Return the (X, Y) coordinate for the center point of the cell that contains the specified text.  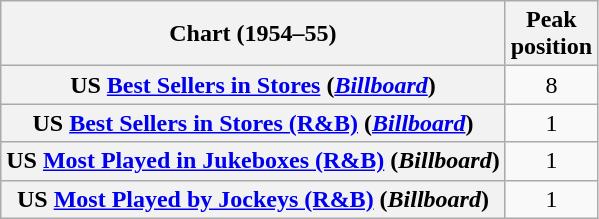
Peakposition (551, 34)
US Most Played by Jockeys (R&B) (Billboard) (253, 199)
US Most Played in Jukeboxes (R&B) (Billboard) (253, 161)
US Best Sellers in Stores (Billboard) (253, 85)
Chart (1954–55) (253, 34)
US Best Sellers in Stores (R&B) (Billboard) (253, 123)
8 (551, 85)
